Return the [x, y] coordinate for the center point of the cell that contains the specified text.  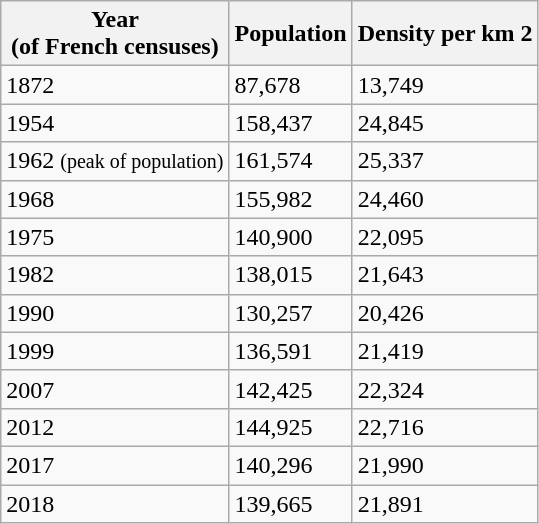
22,324 [445, 389]
139,665 [290, 503]
Year(of French censuses) [115, 34]
144,925 [290, 427]
24,845 [445, 123]
Density per km 2 [445, 34]
140,900 [290, 237]
Population [290, 34]
155,982 [290, 199]
1954 [115, 123]
1975 [115, 237]
25,337 [445, 161]
22,095 [445, 237]
136,591 [290, 351]
21,643 [445, 275]
1962 (peak of population) [115, 161]
21,891 [445, 503]
24,460 [445, 199]
20,426 [445, 313]
21,990 [445, 465]
1999 [115, 351]
1982 [115, 275]
2018 [115, 503]
2007 [115, 389]
22,716 [445, 427]
161,574 [290, 161]
1990 [115, 313]
1872 [115, 85]
158,437 [290, 123]
1968 [115, 199]
13,749 [445, 85]
142,425 [290, 389]
130,257 [290, 313]
87,678 [290, 85]
21,419 [445, 351]
2017 [115, 465]
138,015 [290, 275]
140,296 [290, 465]
2012 [115, 427]
